Return the [x, y] coordinate for the center point of the cell that contains the specified text.  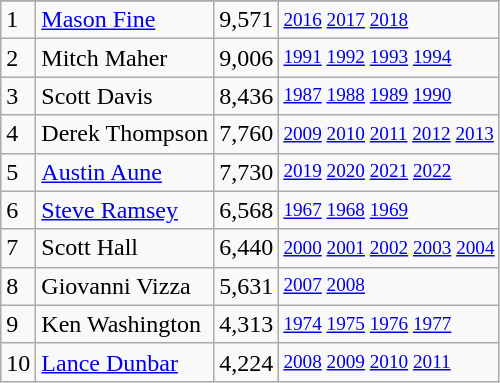
2016 2017 2018 [389, 20]
1 [18, 20]
7,730 [246, 172]
3 [18, 96]
1991 1992 1993 1994 [389, 58]
5,631 [246, 286]
4 [18, 134]
Ken Washington [125, 324]
Steve Ramsey [125, 210]
7 [18, 248]
6,568 [246, 210]
8 [18, 286]
8,436 [246, 96]
9,006 [246, 58]
2 [18, 58]
Mason Fine [125, 20]
Derek Thompson [125, 134]
Scott Davis [125, 96]
2000 2001 2002 2003 2004 [389, 248]
4,313 [246, 324]
Scott Hall [125, 248]
1967 1968 1969 [389, 210]
2009 2010 2011 2012 2013 [389, 134]
Mitch Maher [125, 58]
Giovanni Vizza [125, 286]
2007 2008 [389, 286]
1974 1975 1976 1977 [389, 324]
Austin Aune [125, 172]
9 [18, 324]
10 [18, 362]
6,440 [246, 248]
4,224 [246, 362]
9,571 [246, 20]
1987 1988 1989 1990 [389, 96]
5 [18, 172]
6 [18, 210]
2008 2009 2010 2011 [389, 362]
7,760 [246, 134]
Lance Dunbar [125, 362]
2019 2020 2021 2022 [389, 172]
